Detect which cell encompasses the target text, then output its [X, Y] center coordinate. 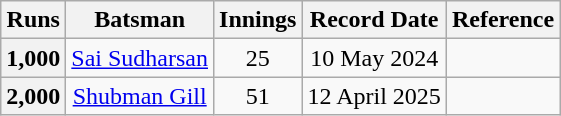
Runs [34, 20]
2,000 [34, 96]
51 [258, 96]
Record Date [374, 20]
Reference [502, 20]
12 April 2025 [374, 96]
10 May 2024 [374, 58]
Innings [258, 20]
Shubman Gill [140, 96]
Sai Sudharsan [140, 58]
25 [258, 58]
Batsman [140, 20]
1,000 [34, 58]
